Extract the (X, Y) coordinate from the center of the cell holding the provided text.  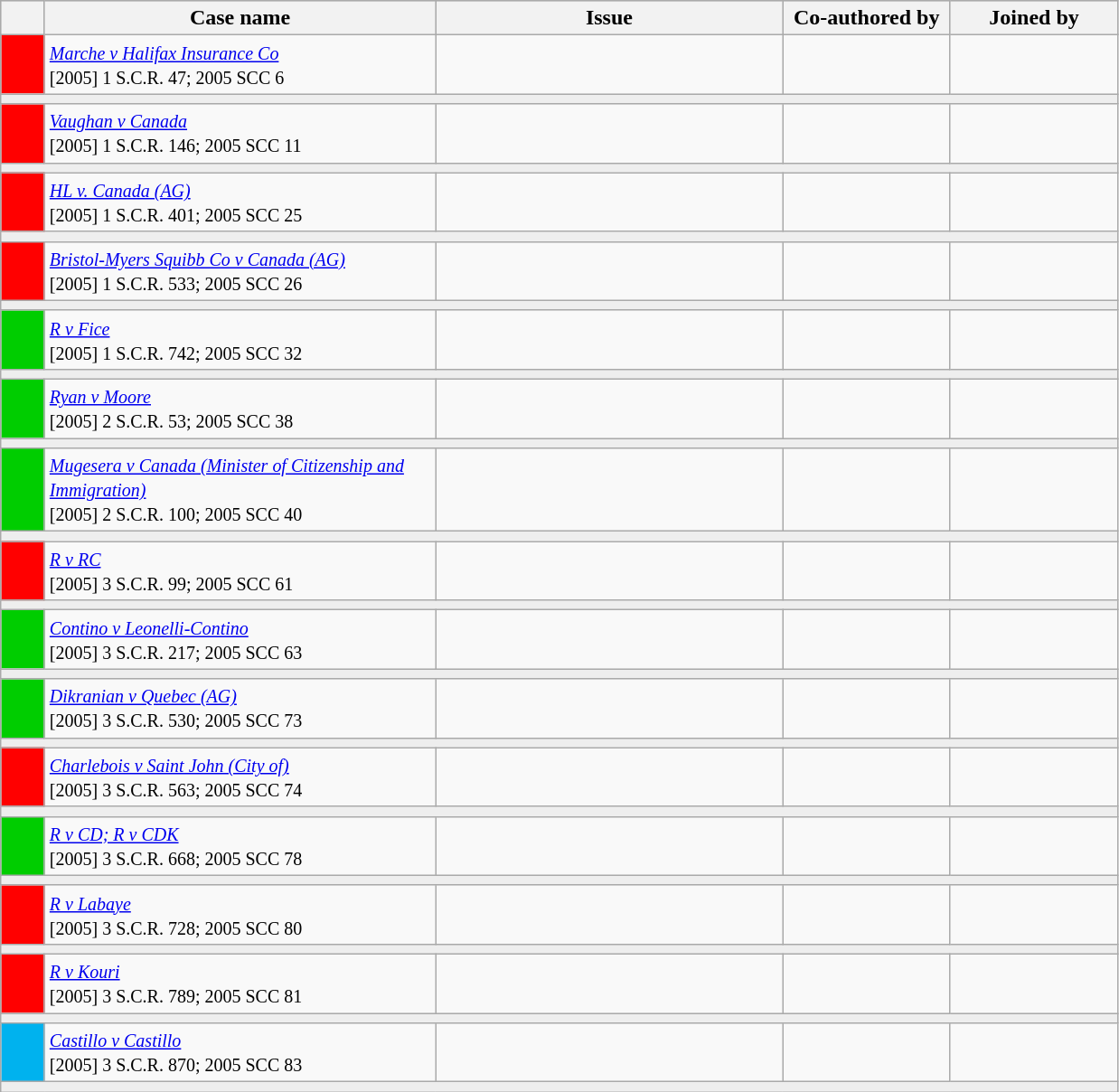
Dikranian v Quebec (AG) [2005] 3 S.C.R. 530; 2005 SCC 73 (240, 709)
Joined by (1034, 18)
Case name (240, 18)
Castillo v Castillo [2005] 3 S.C.R. 870; 2005 SCC 83 (240, 1052)
R v Labaye [2005] 3 S.C.R. 728; 2005 SCC 80 (240, 915)
R v CD; R v CDK [2005] 3 S.C.R. 668; 2005 SCC 78 (240, 846)
R v Kouri [2005] 3 S.C.R. 789; 2005 SCC 81 (240, 984)
Co-authored by (866, 18)
Charlebois v Saint John (City of) [2005] 3 S.C.R. 563; 2005 SCC 74 (240, 777)
Contino v Leonelli-Contino [2005] 3 S.C.R. 217; 2005 SCC 63 (240, 640)
R v RC [2005] 3 S.C.R. 99; 2005 SCC 61 (240, 571)
R v Fice [2005] 1 S.C.R. 742; 2005 SCC 32 (240, 340)
Mugesera v Canada (Minister of Citizenship and Immigration) [2005] 2 S.C.R. 100; 2005 SCC 40 (240, 490)
Bristol-Myers Squibb Co v Canada (AG) [2005] 1 S.C.R. 533; 2005 SCC 26 (240, 271)
Issue (609, 18)
Marche v Halifax Insurance Co [2005] 1 S.C.R. 47; 2005 SCC 6 (240, 65)
Ryan v Moore [2005] 2 S.C.R. 53; 2005 SCC 38 (240, 409)
Vaughan v Canada [2005] 1 S.C.R. 146; 2005 SCC 11 (240, 134)
HL v. Canada (AG) [2005] 1 S.C.R. 401; 2005 SCC 25 (240, 202)
